Return the (x, y) coordinate for the center point of the cell that contains the specified text.  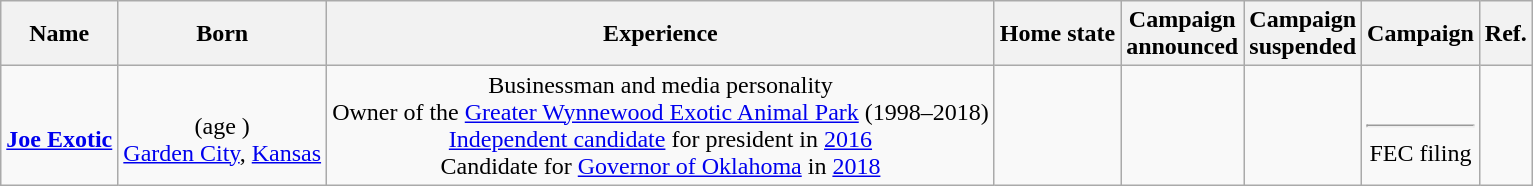
(age )Garden City, Kansas (222, 126)
Name (60, 34)
Campaign (1421, 34)
Born (222, 34)
Campaignannounced (1182, 34)
Ref. (1506, 34)
Campaignsuspended (1303, 34)
Joe Exotic (60, 126)
FEC filing (1421, 126)
Home state (1057, 34)
Experience (661, 34)
